Search for the cell housing the specified text and yield its (x, y) center coordinate. 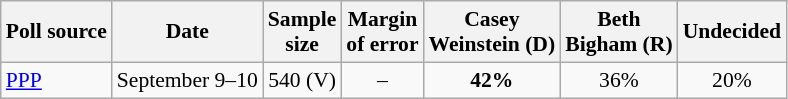
September 9–10 (188, 80)
Date (188, 32)
BethBigham (R) (618, 32)
Poll source (56, 32)
PPP (56, 80)
Undecided (732, 32)
– (382, 80)
540 (V) (302, 80)
20% (732, 80)
36% (618, 80)
CaseyWeinstein (D) (492, 32)
Marginof error (382, 32)
42% (492, 80)
Samplesize (302, 32)
